From the cell containing the given text, extract its center point as (x, y) coordinate. 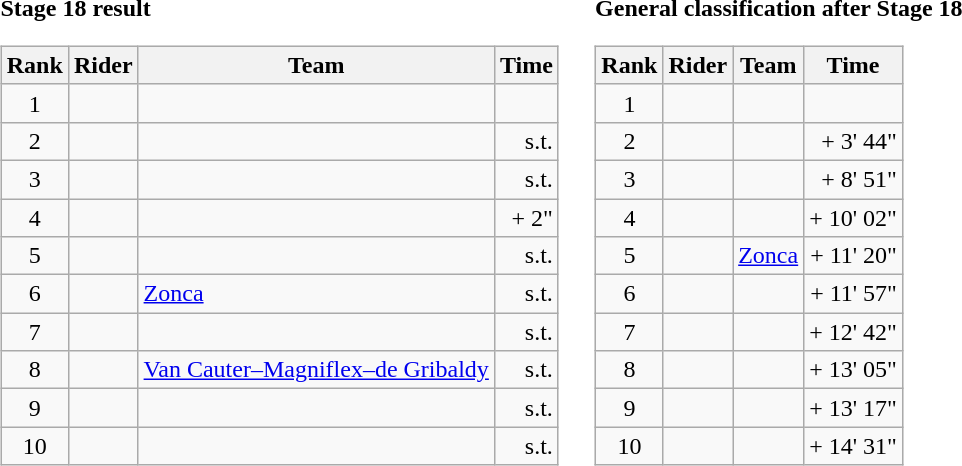
+ 13' 05" (854, 370)
+ 2" (526, 217)
+ 10' 02" (854, 217)
+ 3' 44" (854, 141)
+ 8' 51" (854, 179)
Van Cauter–Magniflex–de Gribaldy (316, 370)
+ 11' 20" (854, 256)
+ 13' 17" (854, 408)
+ 11' 57" (854, 294)
+ 14' 31" (854, 446)
+ 12' 42" (854, 332)
